Scan for the cell matching the given text and deliver its (x, y) coordinate at center. 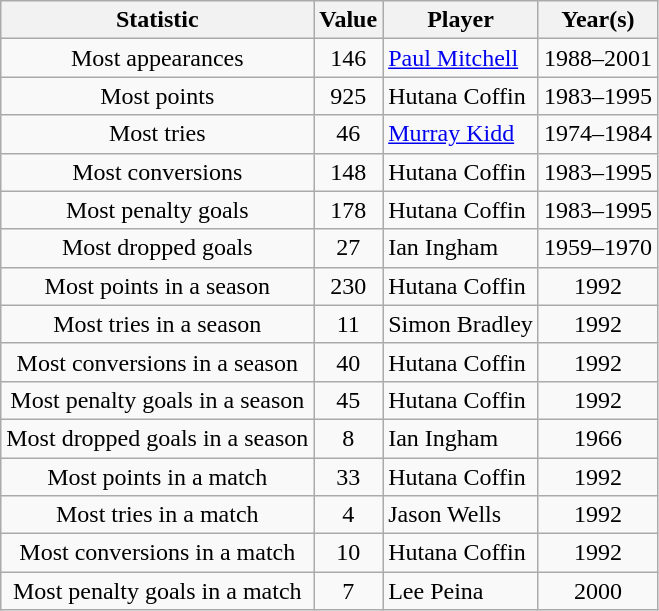
1959–1970 (598, 248)
45 (348, 400)
40 (348, 362)
7 (348, 591)
Most dropped goals in a season (158, 438)
Year(s) (598, 20)
Most tries (158, 134)
1966 (598, 438)
Most conversions (158, 172)
Most penalty goals (158, 210)
Most tries in a match (158, 515)
230 (348, 286)
Most dropped goals (158, 248)
Most appearances (158, 58)
Most points (158, 96)
Most conversions in a match (158, 553)
1988–2001 (598, 58)
146 (348, 58)
Most penalty goals in a match (158, 591)
1974–1984 (598, 134)
148 (348, 172)
4 (348, 515)
Statistic (158, 20)
Most tries in a season (158, 324)
46 (348, 134)
27 (348, 248)
Simon Bradley (461, 324)
Lee Peina (461, 591)
Player (461, 20)
Most points in a season (158, 286)
Jason Wells (461, 515)
Value (348, 20)
2000 (598, 591)
33 (348, 477)
925 (348, 96)
Most points in a match (158, 477)
Paul Mitchell (461, 58)
11 (348, 324)
Most conversions in a season (158, 362)
Most penalty goals in a season (158, 400)
8 (348, 438)
178 (348, 210)
10 (348, 553)
Murray Kidd (461, 134)
